Detect which cell encompasses the target text, then output its [x, y] center coordinate. 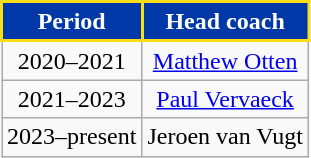
Paul Vervaeck [225, 99]
2021–2023 [72, 99]
Head coach [225, 22]
2023–present [72, 137]
2020–2021 [72, 60]
Jeroen van Vugt [225, 137]
Matthew Otten [225, 60]
Period [72, 22]
